From the cell containing the given text, extract its center point as (X, Y) coordinate. 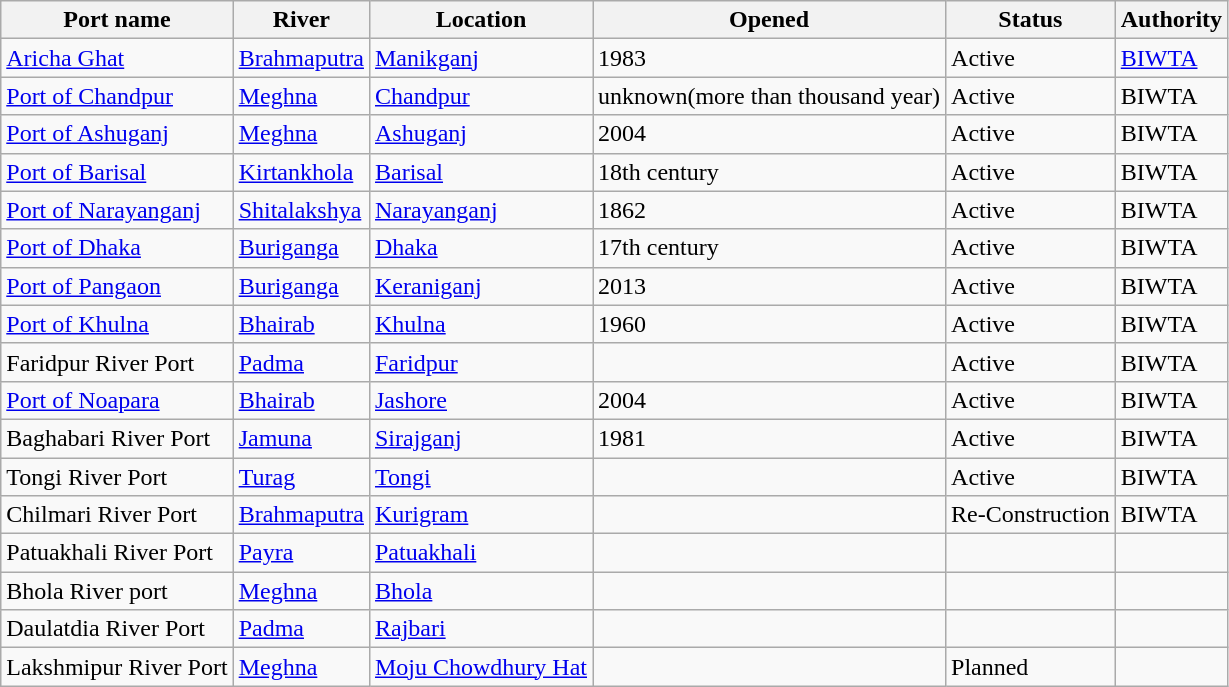
Chilmari River Port (117, 515)
unknown(more than thousand year) (770, 96)
18th century (770, 172)
Turag (301, 477)
Faridpur River Port (117, 362)
1862 (770, 210)
Narayanganj (480, 210)
Daulatdia River Port (117, 629)
Shitalakshya (301, 210)
Khulna (480, 324)
Rajbari (480, 629)
Location (480, 20)
Moju Chowdhury Hat (480, 667)
Baghabari River Port (117, 438)
1981 (770, 438)
Bhola (480, 591)
Port of Noapara (117, 400)
Patuakhali (480, 553)
Port of Ashuganj (117, 134)
Port of Pangaon (117, 286)
Manikganj (480, 58)
Patuakhali River Port (117, 553)
Status (1031, 20)
Tongi (480, 477)
River (301, 20)
Port name (117, 20)
Keraniganj (480, 286)
Faridpur (480, 362)
1983 (770, 58)
17th century (770, 248)
Chandpur (480, 96)
Bhola River port (117, 591)
Port of Dhaka (117, 248)
Barisal (480, 172)
Kurigram (480, 515)
Aricha Ghat (117, 58)
Jashore (480, 400)
1960 (770, 324)
Re-Construction (1031, 515)
Tongi River Port (117, 477)
Port of Narayanganj (117, 210)
Lakshmipur River Port (117, 667)
2013 (770, 286)
Payra (301, 553)
Port of Khulna (117, 324)
Ashuganj (480, 134)
Port of Barisal (117, 172)
Dhaka (480, 248)
Authority (1171, 20)
Kirtankhola (301, 172)
Port of Chandpur (117, 96)
Opened (770, 20)
Sirajganj (480, 438)
Jamuna (301, 438)
Planned (1031, 667)
